Search for the cell housing the specified text and yield its (X, Y) center coordinate. 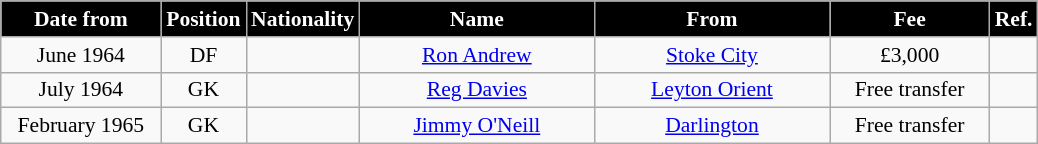
Date from (81, 19)
Name (476, 19)
From (712, 19)
Nationality (302, 19)
Position (204, 19)
Darlington (712, 126)
Ref. (1014, 19)
Reg Davies (476, 90)
£3,000 (910, 55)
February 1965 (81, 126)
Stoke City (712, 55)
Fee (910, 19)
Jimmy O'Neill (476, 126)
July 1964 (81, 90)
Ron Andrew (476, 55)
June 1964 (81, 55)
Leyton Orient (712, 90)
DF (204, 55)
